Provide the (x, y) coordinate of the cell's center where the given text is located.  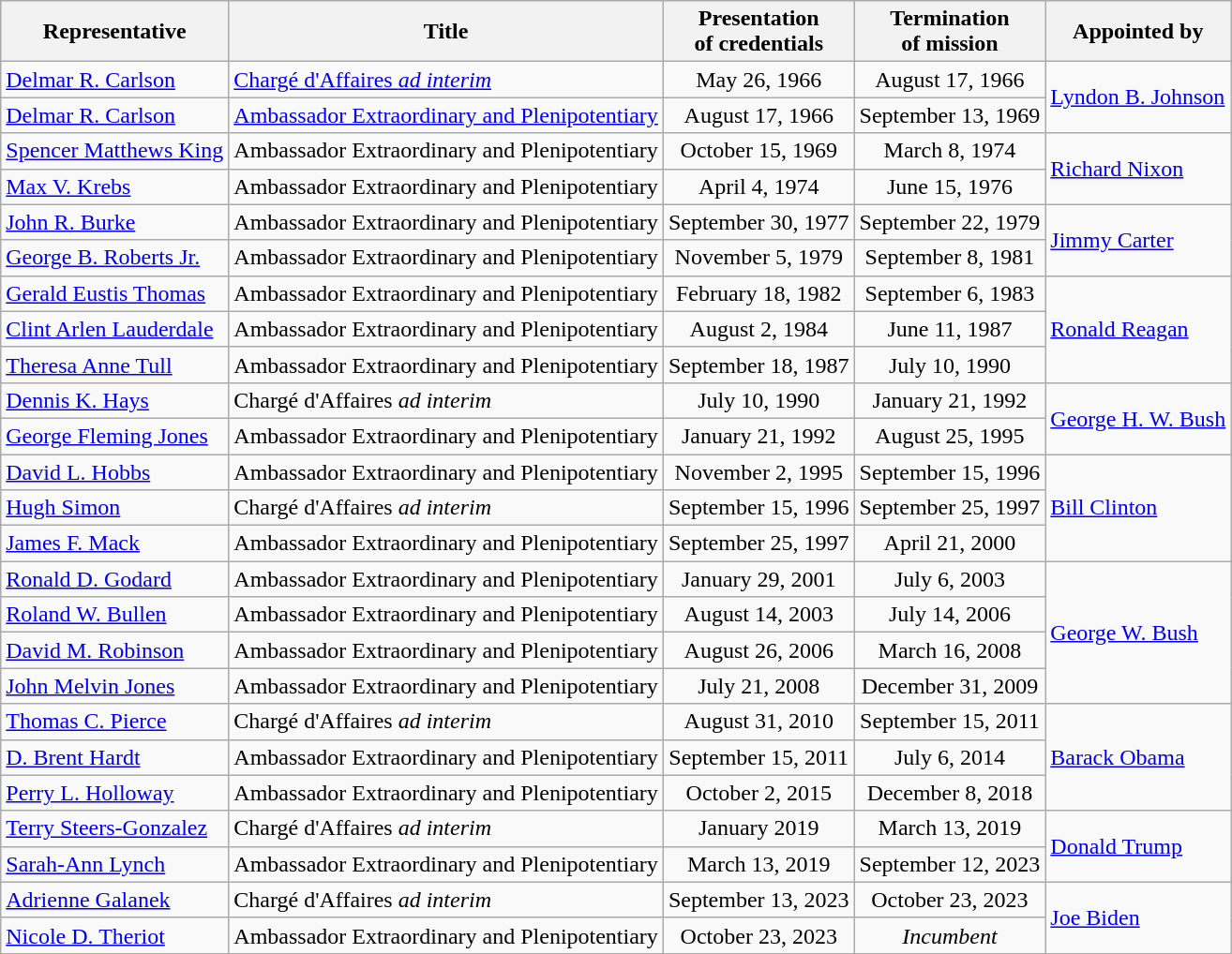
George Fleming Jones (114, 436)
Max V. Krebs (114, 186)
September 18, 1987 (759, 365)
George H. W. Bush (1138, 418)
Bill Clinton (1138, 507)
June 11, 1987 (950, 329)
Theresa Anne Tull (114, 365)
Gerald Eustis Thomas (114, 293)
April 21, 2000 (950, 544)
March 16, 2008 (950, 650)
October 2, 2015 (759, 793)
James F. Mack (114, 544)
August 26, 2006 (759, 650)
Perry L. Holloway (114, 793)
April 4, 1974 (759, 186)
Roland W. Bullen (114, 615)
Jimmy Carter (1138, 240)
June 15, 1976 (950, 186)
August 14, 2003 (759, 615)
Terry Steers-Gonzalez (114, 828)
John R. Burke (114, 222)
September 22, 1979 (950, 222)
Spencer Matthews King (114, 151)
John Melvin Jones (114, 686)
September 12, 2023 (950, 864)
Title (446, 32)
Clint Arlen Lauderdale (114, 329)
May 26, 1966 (759, 80)
Incumbent (950, 935)
December 31, 2009 (950, 686)
Thomas C. Pierce (114, 722)
Ronald D. Godard (114, 579)
July 6, 2014 (950, 757)
September 30, 1977 (759, 222)
December 8, 2018 (950, 793)
Ronald Reagan (1138, 329)
July 21, 2008 (759, 686)
March 8, 1974 (950, 151)
David L. Hobbs (114, 471)
George W. Bush (1138, 633)
August 31, 2010 (759, 722)
Representative (114, 32)
Richard Nixon (1138, 169)
October 15, 1969 (759, 151)
August 2, 1984 (759, 329)
July 6, 2003 (950, 579)
July 14, 2006 (950, 615)
Joe Biden (1138, 917)
Appointed by (1138, 32)
September 6, 1983 (950, 293)
Barack Obama (1138, 757)
August 25, 1995 (950, 436)
Adrienne Galanek (114, 900)
September 8, 1981 (950, 258)
Lyndon B. Johnson (1138, 97)
September 13, 2023 (759, 900)
February 18, 1982 (759, 293)
David M. Robinson (114, 650)
January 2019 (759, 828)
November 2, 1995 (759, 471)
September 13, 1969 (950, 115)
D. Brent Hardt (114, 757)
Hugh Simon (114, 508)
Presentationof credentials (759, 32)
Dennis K. Hays (114, 400)
Sarah-Ann Lynch (114, 864)
Donald Trump (1138, 846)
Nicole D. Theriot (114, 935)
George B. Roberts Jr. (114, 258)
Terminationof mission (950, 32)
November 5, 1979 (759, 258)
January 29, 2001 (759, 579)
